Scan for the cell matching the given text and deliver its (X, Y) coordinate at center. 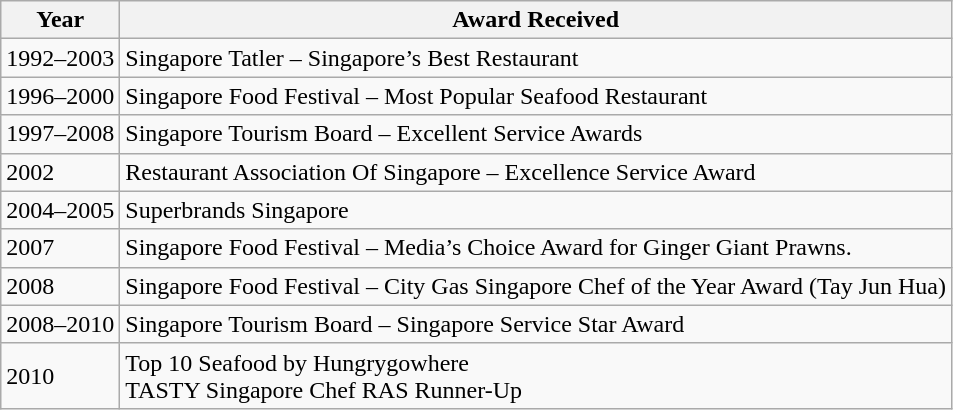
Year (60, 20)
Singapore Tatler – Singapore’s Best Restaurant (536, 58)
1996–2000 (60, 96)
2008 (60, 286)
2002 (60, 172)
2010 (60, 376)
1992–2003 (60, 58)
Award Received (536, 20)
Top 10 Seafood by HungrygowhereTASTY Singapore Chef RAS Runner-Up (536, 376)
Singapore Tourism Board – Singapore Service Star Award (536, 324)
2008–2010 (60, 324)
Superbrands Singapore (536, 210)
Singapore Food Festival – City Gas Singapore Chef of the Year Award (Tay Jun Hua) (536, 286)
Singapore Food Festival – Most Popular Seafood Restaurant (536, 96)
Restaurant Association Of Singapore – Excellence Service Award (536, 172)
1997–2008 (60, 134)
Singapore Tourism Board – Excellent Service Awards (536, 134)
2004–2005 (60, 210)
2007 (60, 248)
Singapore Food Festival – Media’s Choice Award for Ginger Giant Prawns. (536, 248)
